Determine the (x, y) coordinate at the center of the cell enclosing the given text.  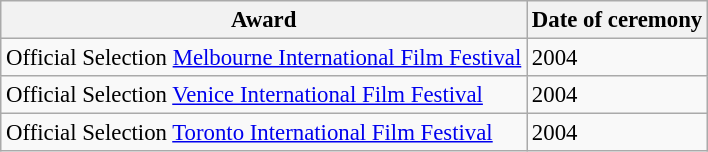
Official Selection Toronto International Film Festival (264, 133)
Award (264, 20)
Official Selection Venice International Film Festival (264, 95)
Official Selection Melbourne International Film Festival (264, 58)
Date of ceremony (618, 20)
